Return the [x, y] coordinate for the center point of the cell that contains the specified text.  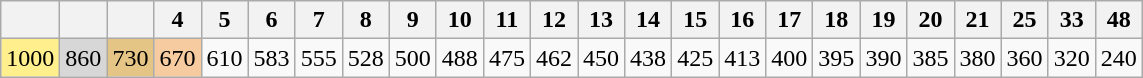
438 [648, 58]
8 [366, 20]
860 [84, 58]
475 [506, 58]
9 [412, 20]
7 [318, 20]
48 [1118, 20]
12 [554, 20]
670 [178, 58]
10 [460, 20]
320 [1072, 58]
20 [930, 20]
360 [1024, 58]
380 [978, 58]
610 [224, 58]
33 [1072, 20]
500 [412, 58]
395 [836, 58]
21 [978, 20]
14 [648, 20]
528 [366, 58]
730 [130, 58]
488 [460, 58]
18 [836, 20]
5 [224, 20]
555 [318, 58]
450 [602, 58]
583 [272, 58]
25 [1024, 20]
15 [696, 20]
11 [506, 20]
462 [554, 58]
19 [884, 20]
425 [696, 58]
4 [178, 20]
400 [790, 58]
6 [272, 20]
413 [742, 58]
385 [930, 58]
13 [602, 20]
17 [790, 20]
240 [1118, 58]
390 [884, 58]
16 [742, 20]
1000 [30, 58]
